Find where the given text appears and provide that cell's center as [X, Y] coordinate. 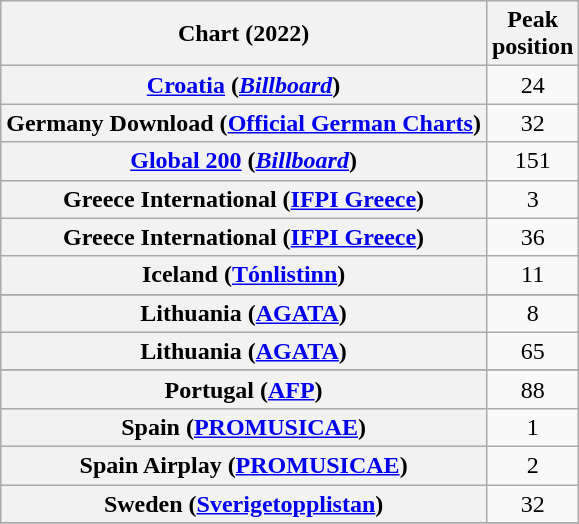
151 [532, 161]
8 [532, 313]
Germany Download (Official German Charts) [244, 123]
65 [532, 351]
Peakposition [532, 34]
36 [532, 237]
Spain (PROMUSICAE) [244, 427]
Chart (2022) [244, 34]
2 [532, 465]
1 [532, 427]
24 [532, 85]
Sweden (Sverigetopplistan) [244, 503]
Spain Airplay (PROMUSICAE) [244, 465]
Portugal (AFP) [244, 389]
11 [532, 275]
Iceland (Tónlistinn) [244, 275]
Croatia (Billboard) [244, 85]
3 [532, 199]
Global 200 (Billboard) [244, 161]
88 [532, 389]
